Detect which cell encompasses the target text, then output its [x, y] center coordinate. 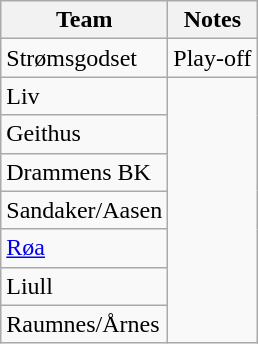
Play-off [212, 58]
Drammens BK [84, 172]
Geithus [84, 134]
Sandaker/Aasen [84, 210]
Team [84, 20]
Liv [84, 96]
Raumnes/Årnes [84, 324]
Notes [212, 20]
Strømsgodset [84, 58]
Røa [84, 248]
Liull [84, 286]
